Detect which cell encompasses the target text, then output its [X, Y] center coordinate. 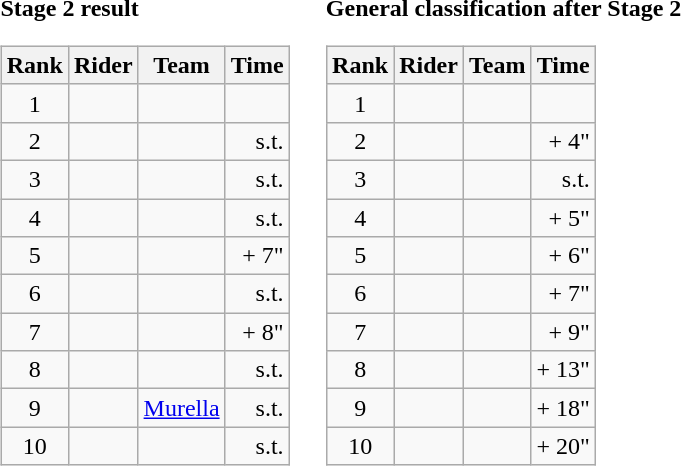
+ 4" [563, 141]
+ 18" [563, 408]
+ 20" [563, 446]
Murella [182, 408]
+ 8" [257, 332]
+ 6" [563, 256]
+ 9" [563, 332]
+ 5" [563, 217]
+ 13" [563, 370]
